Return [X, Y] of the center of cell containing provided text 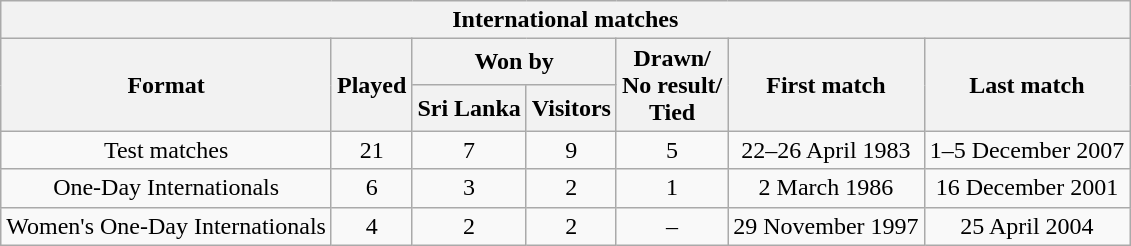
Played [371, 85]
Sri Lanka [469, 108]
2 March 1986 [826, 188]
9 [571, 150]
25 April 2004 [1027, 226]
3 [469, 188]
One-Day Internationals [166, 188]
29 November 1997 [826, 226]
Women's One-Day Internationals [166, 226]
International matches [566, 20]
Last match [1027, 85]
Test matches [166, 150]
1–5 December 2007 [1027, 150]
Format [166, 85]
Visitors [571, 108]
Drawn/No result/Tied [672, 85]
7 [469, 150]
1 [672, 188]
6 [371, 188]
– [672, 226]
First match [826, 85]
22–26 April 1983 [826, 150]
5 [672, 150]
4 [371, 226]
Won by [514, 62]
16 December 2001 [1027, 188]
21 [371, 150]
